From the cell containing the given text, extract its center point as (x, y) coordinate. 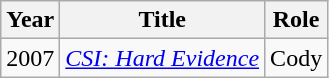
2007 (30, 58)
Role (296, 20)
Cody (296, 58)
Year (30, 20)
CSI: Hard Evidence (162, 58)
Title (162, 20)
